Output the (X, Y) coordinate of the center of the cell containing the given text.  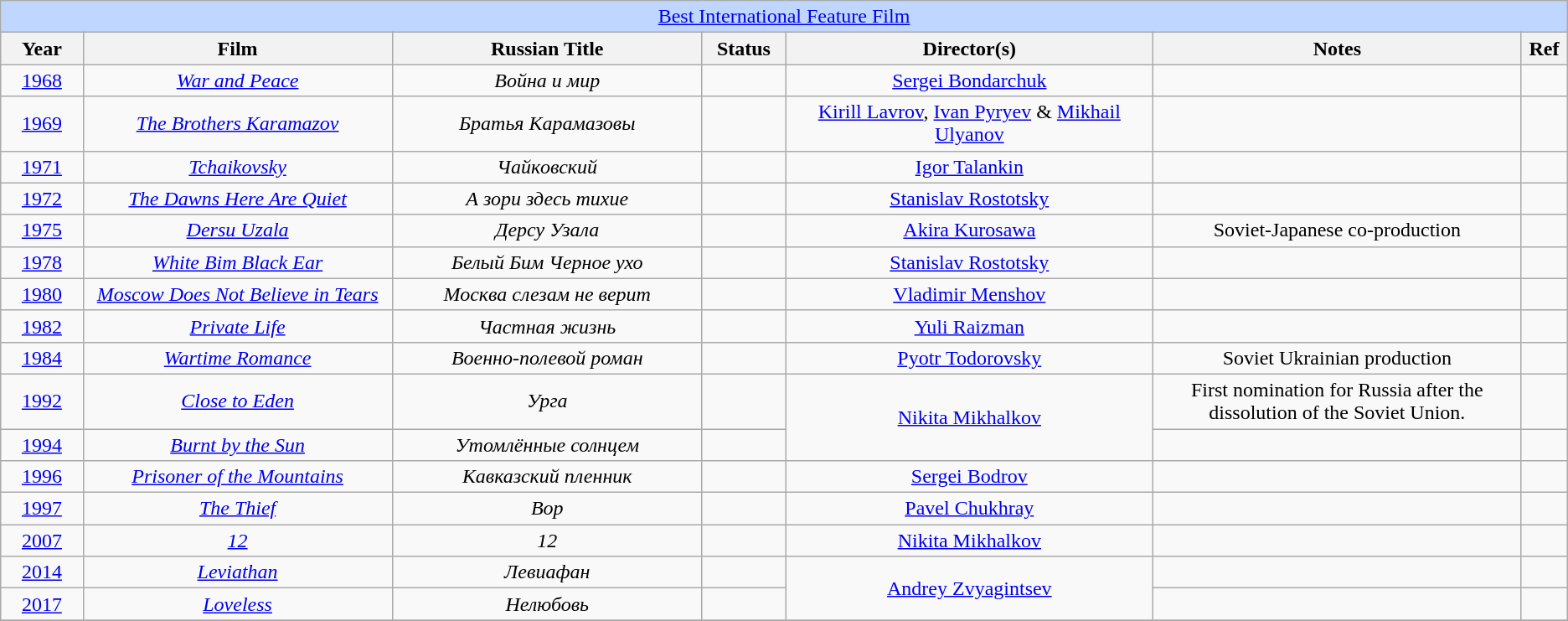
1992 (42, 401)
Soviet Ukrainian production (1337, 358)
Igor Talankin (970, 167)
Москва слезам не верит (547, 294)
Pyotr Todorovsky (970, 358)
1978 (42, 262)
2014 (42, 572)
War and Peace (238, 80)
Pavel Chukhray (970, 509)
Akira Kurosawa (970, 230)
Военно-полевой роман (547, 358)
Кавказский пленник (547, 477)
Moscow Does Not Believe in Tears (238, 294)
2007 (42, 541)
Белый Бим Черное ухо (547, 262)
Film (238, 49)
Tchaikovsky (238, 167)
Чайкoвский (547, 167)
Director(s) (970, 49)
Частная жизнь (547, 326)
Левиафан (547, 572)
Russian Title (547, 49)
Kirill Lavrov, Ivan Pyryev & Mikhail Ulyanov (970, 124)
Close to Eden (238, 401)
The Dawns Here Are Quiet (238, 199)
Notes (1337, 49)
1996 (42, 477)
Prisoner of the Mountains (238, 477)
Утомлённые солнцем (547, 445)
First nomination for Russia after the dissolution of the Soviet Union. (1337, 401)
1971 (42, 167)
Ref (1545, 49)
Нелюбовь (547, 604)
1994 (42, 445)
1972 (42, 199)
1969 (42, 124)
White Bim Black Ear (238, 262)
The Thief (238, 509)
Sergei Bondarchuk (970, 80)
Soviet-Japanese co-production (1337, 230)
Leviathan (238, 572)
Andrey Zvyagintsev (970, 588)
1975 (42, 230)
Wartime Romance (238, 358)
Private Life (238, 326)
1980 (42, 294)
Loveless (238, 604)
А зори здесь тихие (547, 199)
Sergei Bodrov (970, 477)
Дерсу Узала (547, 230)
Status (744, 49)
Year (42, 49)
Dersu Uzala (238, 230)
Burnt by the Sun (238, 445)
1997 (42, 509)
Война и мир (547, 80)
Yuli Raizman (970, 326)
The Brothers Karamazov (238, 124)
Best International Feature Film (784, 17)
Вор (547, 509)
1968 (42, 80)
1982 (42, 326)
Vladimir Menshov (970, 294)
2017 (42, 604)
1984 (42, 358)
Братья Карамазовы (547, 124)
Урга (547, 401)
